Pinpoint the cell where the given text exists, returning its (X, Y) midpoint coordinate. 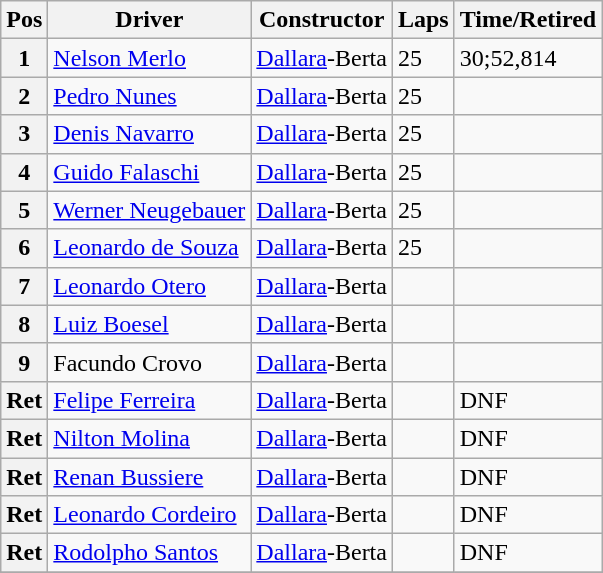
Time/Retired (528, 20)
5 (24, 210)
3 (24, 134)
Leonardo de Souza (150, 248)
Luiz Boesel (150, 324)
Pos (24, 20)
30;52,814 (528, 58)
Facundo Crovo (150, 362)
Rodolpho Santos (150, 553)
7 (24, 286)
Constructor (322, 20)
Felipe Ferreira (150, 400)
Nelson Merlo (150, 58)
Renan Bussiere (150, 477)
Leonardo Otero (150, 286)
Werner Neugebauer (150, 210)
Denis Navarro (150, 134)
Guido Falaschi (150, 172)
2 (24, 96)
Pedro Nunes (150, 96)
Laps (423, 20)
Driver (150, 20)
Leonardo Cordeiro (150, 515)
8 (24, 324)
6 (24, 248)
4 (24, 172)
9 (24, 362)
Nilton Molina (150, 438)
1 (24, 58)
